For the text-containing cell, return its midpoint in (x, y) coordinate format. 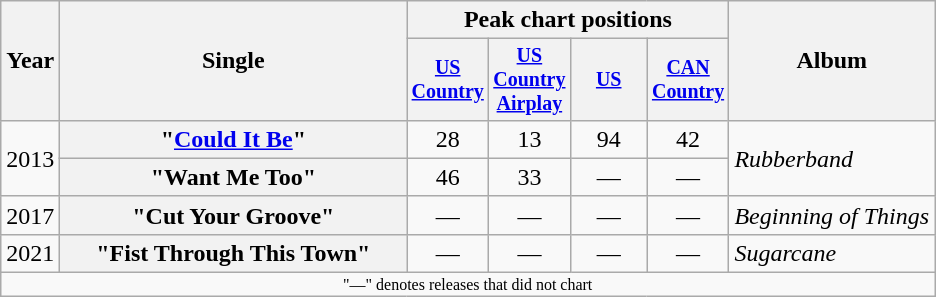
CAN Country (688, 80)
Year (30, 61)
US Country Airplay (530, 80)
Peak chart positions (568, 20)
Beginning of Things (832, 215)
2013 (30, 158)
28 (448, 139)
42 (688, 139)
Album (832, 61)
"Could It Be" (234, 139)
33 (530, 177)
US (608, 80)
Rubberband (832, 158)
"Cut Your Groove" (234, 215)
Single (234, 61)
Sugarcane (832, 253)
"Fist Through This Town" (234, 253)
"Want Me Too" (234, 177)
US Country (448, 80)
94 (608, 139)
46 (448, 177)
"—" denotes releases that did not chart (468, 285)
13 (530, 139)
2021 (30, 253)
2017 (30, 215)
